Scan for the cell matching the given text and deliver its (x, y) coordinate at center. 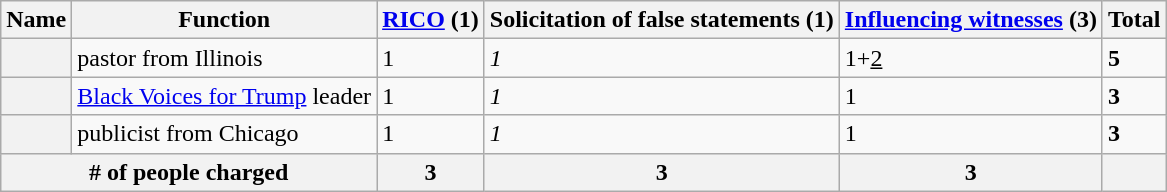
Name (36, 20)
1+2 (970, 58)
Black Voices for Trump leader (224, 96)
Influencing witnesses (3) (970, 20)
Solicitation of false statements (1) (662, 20)
Function (224, 20)
Total (1134, 20)
# of people charged (189, 172)
5 (1134, 58)
publicist from Chicago (224, 134)
RICO (1) (431, 20)
pastor from Illinois (224, 58)
